Return [x, y] of the center of cell containing provided text 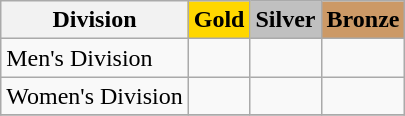
Women's Division [94, 96]
Division [94, 20]
Bronze [363, 20]
Men's Division [94, 58]
Gold [219, 20]
Silver [286, 20]
